Pinpoint the cell where the given text exists, returning its [x, y] midpoint coordinate. 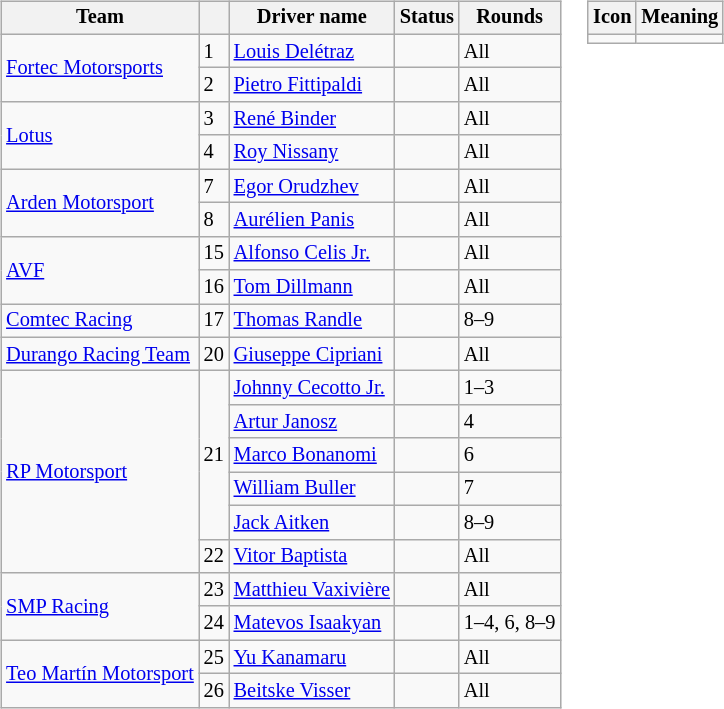
20 [214, 354]
Johnny Cecotto Jr. [312, 388]
17 [214, 321]
16 [214, 287]
25 [214, 657]
15 [214, 253]
Vitor Baptista [312, 556]
Arden Motorsport [100, 202]
Matthieu Vaxivière [312, 590]
SMP Racing [100, 606]
AVF [100, 270]
William Buller [312, 489]
Meaning [680, 18]
22 [214, 556]
23 [214, 590]
8 [214, 220]
Status [427, 18]
6 [510, 455]
1–3 [510, 388]
Alfonso Celis Jr. [312, 253]
Driver name [312, 18]
Aurélien Panis [312, 220]
Teo Martín Motorsport [100, 674]
2 [214, 85]
RP Motorsport [100, 472]
René Binder [312, 119]
Louis Delétraz [312, 51]
1–4, 6, 8–9 [510, 623]
Tom Dillmann [312, 287]
Lotus [100, 136]
Artur Janosz [312, 422]
24 [214, 623]
26 [214, 691]
Fortec Motorsports [100, 68]
Jack Aitken [312, 522]
Marco Bonanomi [312, 455]
Beitske Visser [312, 691]
21 [214, 455]
Thomas Randle [312, 321]
Yu Kanamaru [312, 657]
Comtec Racing [100, 321]
1 [214, 51]
Icon [612, 18]
Roy Nissany [312, 152]
Rounds [510, 18]
3 [214, 119]
Team [100, 18]
Giuseppe Cipriani [312, 354]
Matevos Isaakyan [312, 623]
Egor Orudzhev [312, 186]
Durango Racing Team [100, 354]
Pietro Fittipaldi [312, 85]
